For the text-containing cell, return its midpoint in (x, y) coordinate format. 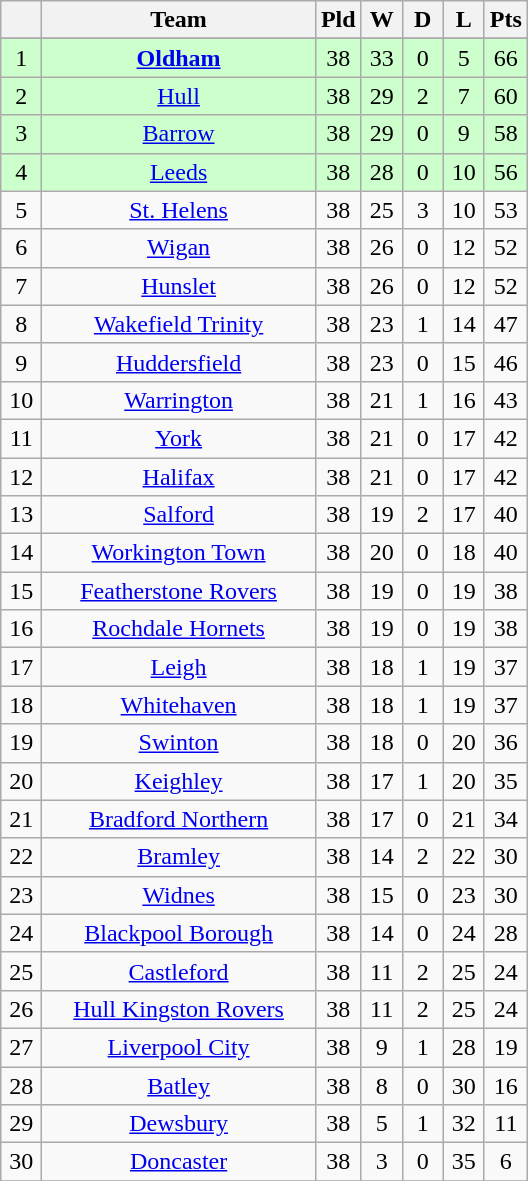
43 (506, 400)
Swinton (179, 743)
Doncaster (179, 1162)
Rochdale Hornets (179, 629)
Keighley (179, 781)
St. Helens (179, 210)
Widnes (179, 895)
Halifax (179, 477)
Huddersfield (179, 362)
Whitehaven (179, 705)
Workington Town (179, 553)
W (382, 20)
Wakefield Trinity (179, 324)
33 (382, 58)
53 (506, 210)
60 (506, 96)
Dewsbury (179, 1124)
47 (506, 324)
27 (22, 1047)
4 (22, 172)
Blackpool Borough (179, 933)
36 (506, 743)
13 (22, 515)
Hunslet (179, 286)
Hull Kingston Rovers (179, 1009)
34 (506, 819)
Warrington (179, 400)
58 (506, 134)
Bramley (179, 857)
Salford (179, 515)
L (464, 20)
Pld (338, 20)
Hull (179, 96)
56 (506, 172)
Castleford (179, 971)
Leigh (179, 667)
Bradford Northern (179, 819)
Leeds (179, 172)
Wigan (179, 248)
32 (464, 1124)
66 (506, 58)
Pts (506, 20)
Liverpool City (179, 1047)
Oldham (179, 58)
Featherstone Rovers (179, 591)
Team (179, 20)
Batley (179, 1085)
D (422, 20)
York (179, 438)
46 (506, 362)
Barrow (179, 134)
